Search for the cell housing the specified text and yield its (X, Y) center coordinate. 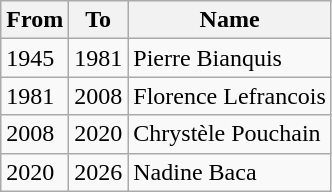
To (98, 20)
Pierre Bianquis (230, 58)
From (35, 20)
1945 (35, 58)
Name (230, 20)
Chrystèle Pouchain (230, 134)
Florence Lefrancois (230, 96)
Nadine Baca (230, 172)
2026 (98, 172)
